Scan for the cell matching the given text and deliver its [X, Y] coordinate at center. 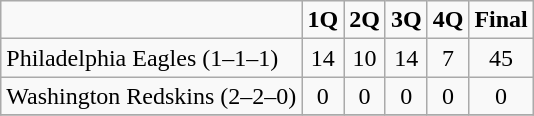
3Q [406, 20]
1Q [323, 20]
Final [501, 20]
Philadelphia Eagles (1–1–1) [152, 58]
7 [448, 58]
10 [365, 58]
4Q [448, 20]
2Q [365, 20]
Washington Redskins (2–2–0) [152, 96]
45 [501, 58]
